Return the (X, Y) coordinate for the center point of the cell that contains the specified text.  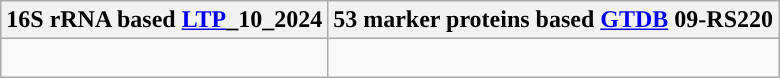
16S rRNA based LTP_10_2024 (164, 20)
53 marker proteins based GTDB 09-RS220 (554, 20)
